Provide the (x, y) coordinate of the cell's center where the given text is located.  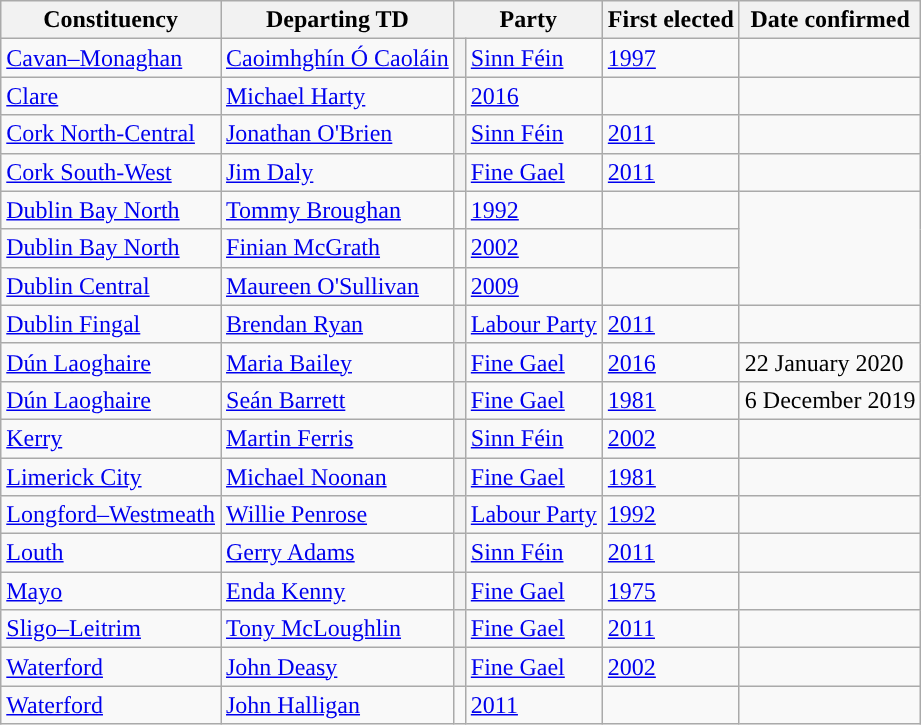
Dublin Central (111, 286)
22 January 2020 (830, 362)
First elected (670, 20)
Dublin Fingal (111, 324)
Martin Ferris (337, 438)
Cork South-West (111, 172)
Maureen O'Sullivan (337, 286)
Constituency (111, 20)
Michael Noonan (337, 477)
Tony McLoughlin (337, 629)
1975 (670, 591)
John Halligan (337, 705)
Limerick City (111, 477)
Longford–Westmeath (111, 515)
John Deasy (337, 667)
Enda Kenny (337, 591)
Cork North-Central (111, 134)
Gerry Adams (337, 553)
Jonathan O'Brien (337, 134)
1997 (670, 58)
Maria Bailey (337, 362)
Finian McGrath (337, 248)
Mayo (111, 591)
6 December 2019 (830, 400)
Seán Barrett (337, 400)
Louth (111, 553)
Departing TD (337, 20)
Date confirmed (830, 20)
Michael Harty (337, 96)
Willie Penrose (337, 515)
Jim Daly (337, 172)
Caoimhghín Ó Caoláin (337, 58)
Sligo–Leitrim (111, 629)
Party (528, 20)
Clare (111, 96)
Kerry (111, 438)
Tommy Broughan (337, 210)
2009 (534, 286)
Brendan Ryan (337, 324)
Cavan–Monaghan (111, 58)
